Return the (X, Y) coordinate for the center point of the cell that contains the specified text.  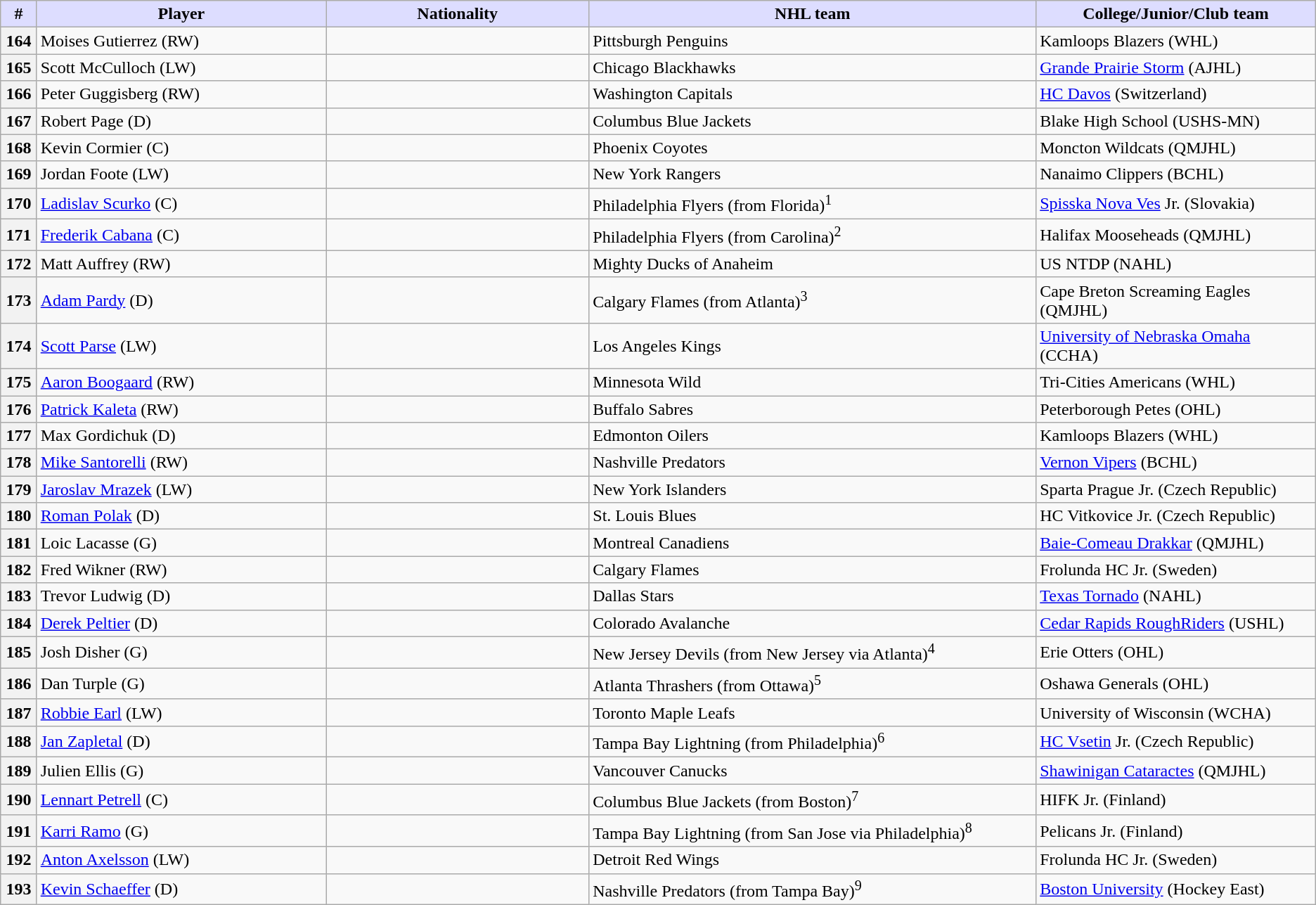
174 (18, 346)
New York Rangers (813, 174)
Kevin Cormier (C) (181, 148)
Jordan Foote (LW) (181, 174)
Trevor Ludwig (D) (181, 596)
Frederik Cabana (C) (181, 235)
University of Wisconsin (WCHA) (1176, 712)
166 (18, 94)
Scott Parse (LW) (181, 346)
Tampa Bay Lightning (from Philadelphia)6 (813, 741)
NHL team (813, 14)
175 (18, 382)
Calgary Flames (813, 570)
192 (18, 860)
HC Vsetin Jr. (Czech Republic) (1176, 741)
180 (18, 516)
Columbus Blue Jackets (from Boston)7 (813, 800)
Max Gordichuk (D) (181, 436)
HC Vitkovice Jr. (Czech Republic) (1176, 516)
Los Angeles Kings (813, 346)
168 (18, 148)
St. Louis Blues (813, 516)
173 (18, 300)
176 (18, 409)
172 (18, 264)
170 (18, 204)
Fred Wikner (RW) (181, 570)
New Jersey Devils (from New Jersey via Atlanta)4 (813, 653)
Dallas Stars (813, 596)
Philadelphia Flyers (from Carolina)2 (813, 235)
164 (18, 41)
Spisska Nova Ves Jr. (Slovakia) (1176, 204)
Minnesota Wild (813, 382)
Vancouver Canucks (813, 771)
178 (18, 463)
Columbus Blue Jackets (813, 121)
Baie-Comeau Drakkar (QMJHL) (1176, 543)
Buffalo Sabres (813, 409)
Grande Prairie Storm (AJHL) (1176, 68)
Loic Lacasse (G) (181, 543)
Vernon Vipers (BCHL) (1176, 463)
Tampa Bay Lightning (from San Jose via Philadelphia)8 (813, 831)
Edmonton Oilers (813, 436)
191 (18, 831)
179 (18, 489)
181 (18, 543)
Moncton Wildcats (QMJHL) (1176, 148)
186 (18, 683)
Peterborough Petes (OHL) (1176, 409)
Moises Gutierrez (RW) (181, 41)
Adam Pardy (D) (181, 300)
Ladislav Scurko (C) (181, 204)
Detroit Red Wings (813, 860)
University of Nebraska Omaha (CCHA) (1176, 346)
Nashville Predators (from Tampa Bay)9 (813, 889)
Cedar Rapids RoughRiders (USHL) (1176, 623)
Cape Breton Screaming Eagles (QMJHL) (1176, 300)
Julien Ellis (G) (181, 771)
Pelicans Jr. (Finland) (1176, 831)
Texas Tornado (NAHL) (1176, 596)
HIFK Jr. (Finland) (1176, 800)
190 (18, 800)
Philadelphia Flyers (from Florida)1 (813, 204)
Pittsburgh Penguins (813, 41)
Josh Disher (G) (181, 653)
Lennart Petrell (C) (181, 800)
US NTDP (NAHL) (1176, 264)
Kevin Schaeffer (D) (181, 889)
Nanaimo Clippers (BCHL) (1176, 174)
Jaroslav Mrazek (LW) (181, 489)
Player (181, 14)
185 (18, 653)
193 (18, 889)
Matt Auffrey (RW) (181, 264)
Nashville Predators (813, 463)
Calgary Flames (from Atlanta)3 (813, 300)
Patrick Kaleta (RW) (181, 409)
Colorado Avalanche (813, 623)
Shawinigan Cataractes (QMJHL) (1176, 771)
Derek Peltier (D) (181, 623)
Karri Ramo (G) (181, 831)
Atlanta Thrashers (from Ottawa)5 (813, 683)
187 (18, 712)
Halifax Mooseheads (QMJHL) (1176, 235)
Mighty Ducks of Anaheim (813, 264)
171 (18, 235)
Jan Zapletal (D) (181, 741)
Nationality (458, 14)
Washington Capitals (813, 94)
Montreal Canadiens (813, 543)
Anton Axelsson (LW) (181, 860)
Toronto Maple Leafs (813, 712)
184 (18, 623)
Aaron Boogaard (RW) (181, 382)
New York Islanders (813, 489)
Roman Polak (D) (181, 516)
Chicago Blackhawks (813, 68)
182 (18, 570)
169 (18, 174)
Scott McCulloch (LW) (181, 68)
Robbie Earl (LW) (181, 712)
HC Davos (Switzerland) (1176, 94)
Dan Turple (G) (181, 683)
Oshawa Generals (OHL) (1176, 683)
Boston University (Hockey East) (1176, 889)
167 (18, 121)
Erie Otters (OHL) (1176, 653)
177 (18, 436)
189 (18, 771)
188 (18, 741)
Tri-Cities Americans (WHL) (1176, 382)
Robert Page (D) (181, 121)
165 (18, 68)
Blake High School (USHS-MN) (1176, 121)
Sparta Prague Jr. (Czech Republic) (1176, 489)
# (18, 14)
Peter Guggisberg (RW) (181, 94)
Phoenix Coyotes (813, 148)
Mike Santorelli (RW) (181, 463)
College/Junior/Club team (1176, 14)
183 (18, 596)
